Capture the cell that displays the provided text and extract its (x, y) central coordinate. 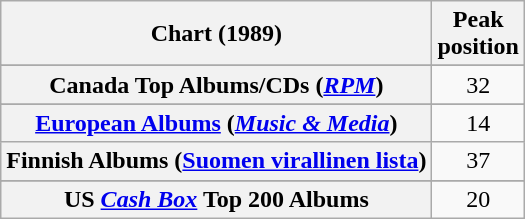
37 (478, 161)
Peakposition (478, 34)
Finnish Albums (Suomen virallinen lista) (216, 161)
US Cash Box Top 200 Albums (216, 199)
Chart (1989) (216, 34)
32 (478, 85)
Canada Top Albums/CDs (RPM) (216, 85)
20 (478, 199)
European Albums (Music & Media) (216, 123)
14 (478, 123)
